Identify which cell holds the provided text, then report its [x, y] central coordinate. 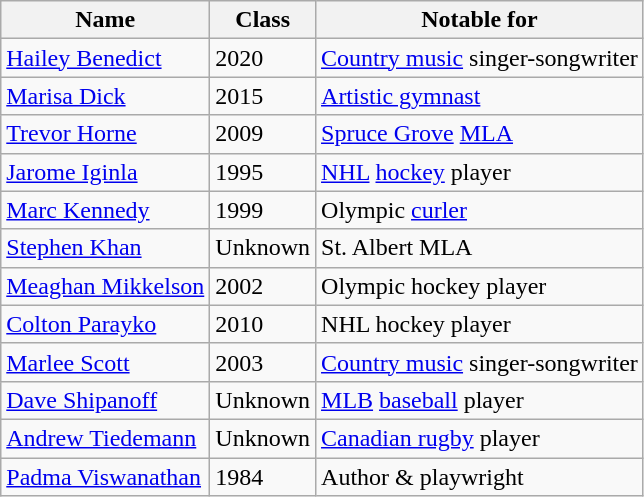
Spruce Grove MLA [480, 134]
Marc Kennedy [106, 210]
Class [263, 20]
Trevor Horne [106, 134]
Padma Viswanathan [106, 477]
Colton Parayko [106, 324]
Olympic hockey player [480, 286]
Olympic curler [480, 210]
Notable for [480, 20]
Jarome Iginla [106, 172]
2002 [263, 286]
Name [106, 20]
1999 [263, 210]
2010 [263, 324]
Dave Shipanoff [106, 400]
2015 [263, 96]
Stephen Khan [106, 248]
Marisa Dick [106, 96]
St. Albert MLA [480, 248]
Andrew Tiedemann [106, 438]
Author & playwright [480, 477]
2009 [263, 134]
2003 [263, 362]
2020 [263, 58]
Artistic gymnast [480, 96]
1995 [263, 172]
Marlee Scott [106, 362]
1984 [263, 477]
Meaghan Mikkelson [106, 286]
Hailey Benedict [106, 58]
MLB baseball player [480, 400]
Canadian rugby player [480, 438]
